Find where the given text appears and provide that cell's center as [X, Y] coordinate. 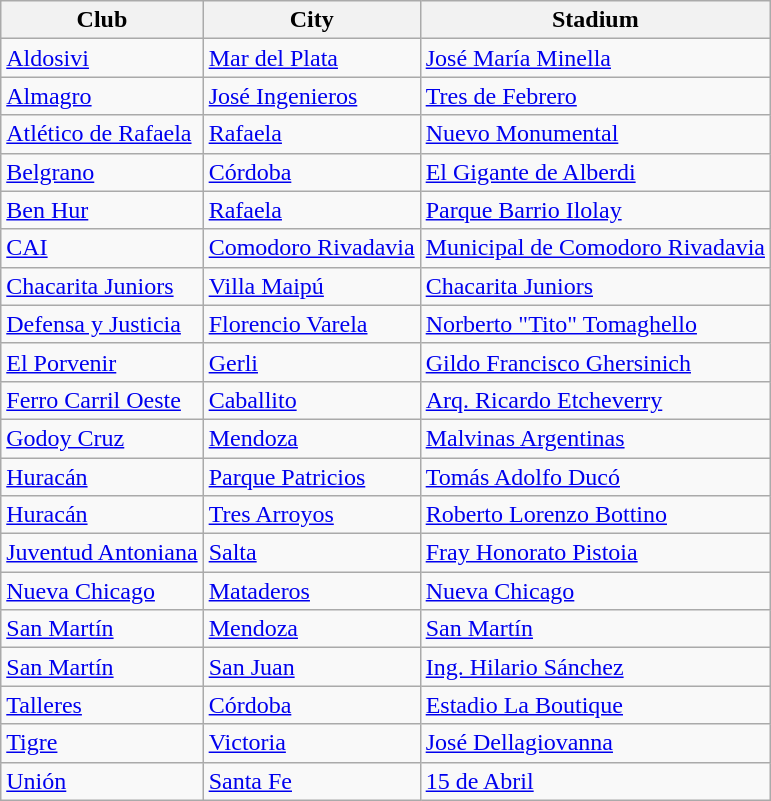
El Porvenir [102, 362]
Mataderos [312, 591]
Malvinas Argentinas [595, 438]
San Juan [312, 667]
El Gigante de Alberdi [595, 172]
Almagro [102, 96]
Unión [102, 781]
Victoria [312, 743]
Fray Honorato Pistoia [595, 553]
Stadium [595, 20]
Ben Hur [102, 210]
Nuevo Monumental [595, 134]
Belgrano [102, 172]
Tres Arroyos [312, 515]
Comodoro Rivadavia [312, 248]
Municipal de Comodoro Rivadavia [595, 248]
Parque Barrio Ilolay [595, 210]
Club [102, 20]
Salta [312, 553]
Tres de Febrero [595, 96]
Godoy Cruz [102, 438]
Caballito [312, 400]
Ing. Hilario Sánchez [595, 667]
City [312, 20]
Santa Fe [312, 781]
José María Minella [595, 58]
Juventud Antoniana [102, 553]
Gerli [312, 362]
Mar del Plata [312, 58]
Ferro Carril Oeste [102, 400]
Arq. Ricardo Etcheverry [595, 400]
Talleres [102, 705]
José Dellagiovanna [595, 743]
Norberto "Tito" Tomaghello [595, 324]
Aldosivi [102, 58]
15 de Abril [595, 781]
José Ingenieros [312, 96]
Florencio Varela [312, 324]
Roberto Lorenzo Bottino [595, 515]
Estadio La Boutique [595, 705]
Tigre [102, 743]
Tomás Adolfo Ducó [595, 477]
Parque Patricios [312, 477]
Atlético de Rafaela [102, 134]
Gildo Francisco Ghersinich [595, 362]
Villa Maipú [312, 286]
CAI [102, 248]
Defensa y Justicia [102, 324]
